Return the (x, y) coordinate for the center point of the cell that contains the specified text.  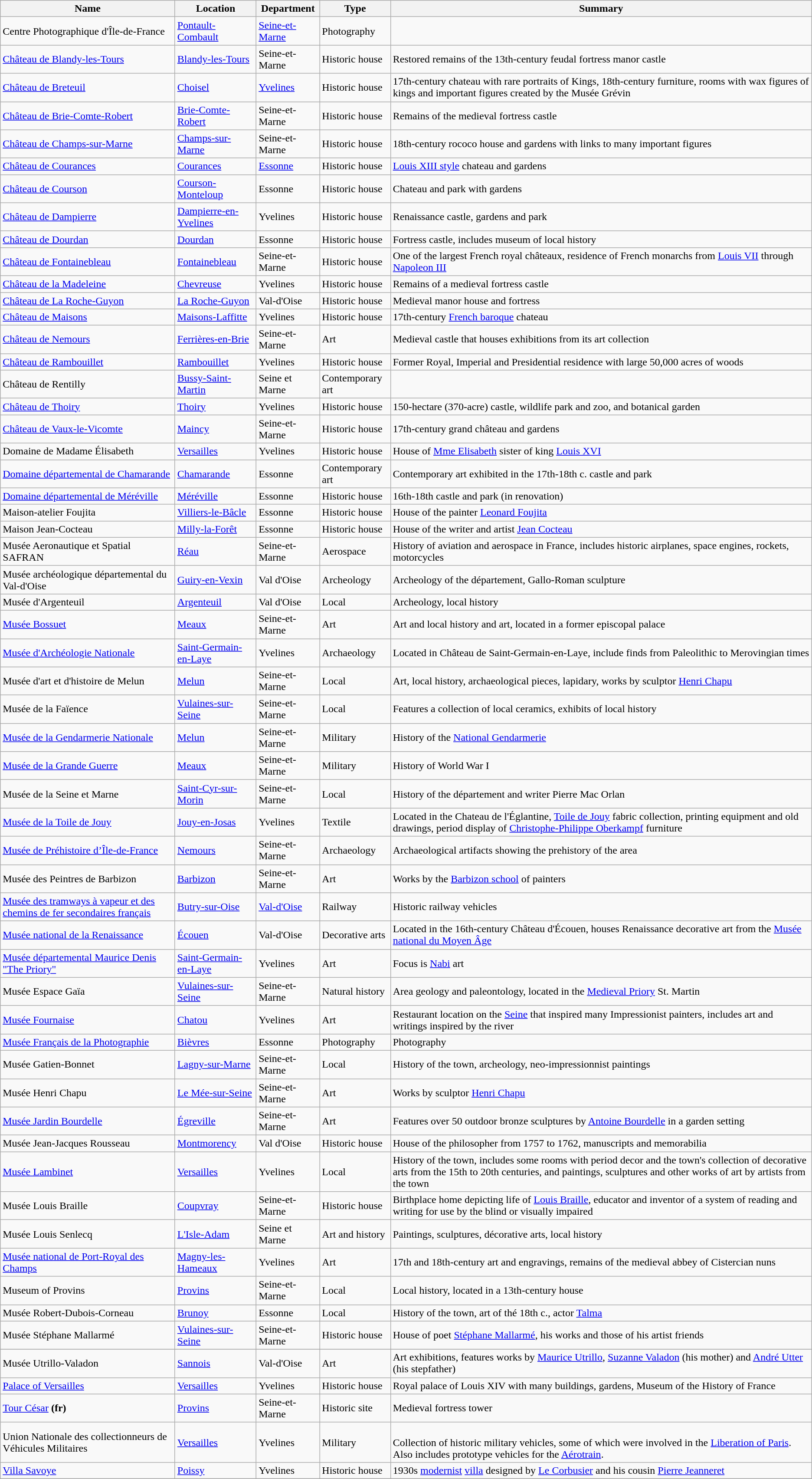
Musée de la Toile de Jouy (88, 822)
Location (215, 9)
Restaurant location on the Seine that inspired many Impressionist painters, includes art and writings inspired by the river (601, 1020)
History of aviation and aerospace in France, includes historic airplanes, space engines, rockets, motorcycles (601, 551)
Musée Aeronautique et Spatial SAFRAN (88, 551)
Butry-sur-Oise (215, 907)
Château de La Roche-Guyon (88, 301)
Château de Vaux-le-Vicomte (88, 429)
Tour César (fr) (88, 1408)
Écouen (215, 935)
Musée Jean-Jacques Rousseau (88, 1144)
Archeology, local history (601, 602)
17th-century grand château and gardens (601, 429)
Musée de Préhistoire d’Île-de-France (88, 851)
Domaine de Madame Élisabeth (88, 451)
Musée des tramways à vapeur et des chemins de fer secondaires français (88, 907)
Focus is Nabi art (601, 963)
Dourdan (215, 239)
Saint-Cyr-sur-Morin (215, 794)
Nemours (215, 851)
Dampierre-en-Yvelines (215, 217)
Musée Louis Senlecq (88, 1234)
Égreville (215, 1121)
Brunoy (215, 1313)
Musée d'Argenteuil (88, 602)
Restored remains of the 13th-century feudal fortress manor castle (601, 59)
Palace of Versailles (88, 1386)
House of the painter Leonard Foujita (601, 513)
Musée de la Faïence (88, 709)
Magny-les-Hameaux (215, 1262)
Argenteuil (215, 602)
Aerospace (355, 551)
History of the National Gendarmerie (601, 738)
Château de Champs-sur-Marne (88, 144)
Type (355, 9)
Musée Utrillo-Valadon (88, 1364)
Coupvray (215, 1206)
150-hectare (370-acre) castle, wildlife park and zoo, and botanical garden (601, 407)
Château de Dourdan (88, 239)
Decorative arts (355, 935)
Musée archéologique départemental du Val-d'Oise (88, 580)
Thoiry (215, 407)
Musée national de la Renaissance (88, 935)
1930s modernist villa designed by Le Corbusier and his cousin Pierre Jeanneret (601, 1470)
House of the philosopher from 1757 to 1762, manuscripts and memorabilia (601, 1144)
Fontainebleau (215, 261)
Château de Fontainebleau (88, 261)
Maison Jean-Cocteau (88, 529)
Musée Louis Braille (88, 1206)
Chateau and park with gardens (601, 188)
History of the town, archeology, neo-impressionnist paintings (601, 1064)
House of the writer and artist Jean Cocteau (601, 529)
Archeology (355, 580)
Contemporary art exhibited in the 17th-18th c. castle and park (601, 474)
Musée Français de la Photographie (88, 1042)
Sannois (215, 1364)
Musée Gatien-Bonnet (88, 1064)
Musée Espace Gaïa (88, 991)
Méréville (215, 496)
House of Mme Elisabeth sister of king Louis XVI (601, 451)
Textile (355, 822)
L'Isle-Adam (215, 1234)
17th-century French baroque chateau (601, 317)
Area geology and paleontology, located in the Medieval Priory St. Martin (601, 991)
Musée de la Seine et Marne (88, 794)
Chatou (215, 1020)
Musée Bossuet (88, 624)
Musée d'Archéologie Nationale (88, 653)
18th-century rococo house and gardens with links to many important figures (601, 144)
Royal palace of Louis XIV with many buildings, gardens, Museum of the History of France (601, 1386)
One of the largest French royal châteaux, residence of French monarchs from Louis VII through Napoleon III (601, 261)
Château de Dampierre (88, 217)
Located in the 16th-century Château d'Écouen, houses Renaissance decorative art from the Musée national du Moyen Âge (601, 935)
Summary (601, 9)
Choisel (215, 88)
Brie-Comte-Robert (215, 115)
Courances (215, 166)
Name (88, 9)
Remains of a medieval fortress castle (601, 284)
Medieval fortress tower (601, 1408)
Remains of the medieval fortress castle (601, 115)
House of poet Stéphane Mallarmé, his works and those of his artist friends (601, 1335)
Archaeological artifacts showing the prehistory of the area (601, 851)
Musée de la Gendarmerie Nationale (88, 738)
Former Royal, Imperial and Presidential residence with large 50,000 acres of woods (601, 362)
Musée des Peintres de Barbizon (88, 878)
Works by sculptor Henri Chapu (601, 1093)
Musée Lambinet (88, 1172)
Villiers-le-Bâcle (215, 513)
Paintings, sculptures, décorative arts, local history (601, 1234)
Bussy-Saint-Martin (215, 385)
Works by the Barbizon school of painters (601, 878)
Department (288, 9)
Musée d'art et d'histoire de Melun (88, 681)
La Roche-Guyon (215, 301)
Art, local history, archaeological pieces, lapidary, works by sculptor Henri Chapu (601, 681)
Jouy-en-Josas (215, 822)
Historic railway vehicles (601, 907)
Barbizon (215, 878)
History of World War I (601, 766)
Chevreuse (215, 284)
Union Nationale des collectionneurs de Véhicules Militaires (88, 1442)
Lagny-sur-Marne (215, 1064)
Château de Thoiry (88, 407)
Maincy (215, 429)
Fortress castle, includes museum of local history (601, 239)
Renaissance castle, gardens and park (601, 217)
Historic site (355, 1408)
Guiry-en-Vexin (215, 580)
Château de Blandy-les-Tours (88, 59)
Maisons-Laffitte (215, 317)
Champs-sur-Marne (215, 144)
Local history, located in a 13th-century house (601, 1291)
Art and local history and art, located in a former episcopal palace (601, 624)
Musée Henri Chapu (88, 1093)
Museum of Provins (88, 1291)
Domaine départemental de Méréville (88, 496)
Musée départemental Maurice Denis "The Priory" (88, 963)
Milly-la-Forêt (215, 529)
Le Mée-sur-Seine (215, 1093)
Railway (355, 907)
Archeology of the département, Gallo-Roman sculpture (601, 580)
Rambouillet (215, 362)
History of the town, art of thé 18th c., actor Talma (601, 1313)
Château de Courson (88, 188)
Musée national de Port-Royal des Champs (88, 1262)
Domaine départemental de Chamarande (88, 474)
Medieval manor house and fortress (601, 301)
Poissy (215, 1470)
Château de Breteuil (88, 88)
Courson-Monteloup (215, 188)
Maison-atelier Foujita (88, 513)
Art exhibitions, features works by Maurice Utrillo, Suzanne Valadon (his mother) and André Utter (his stepfather) (601, 1364)
Château de Brie-Comte-Robert (88, 115)
Natural history (355, 991)
Pontault-Combault (215, 31)
Birthplace home depicting life of Louis Braille, educator and inventor of a system of reading and writing for use by the blind or visually impaired (601, 1206)
Château de Maisons (88, 317)
Château de Courances (88, 166)
Réau (215, 551)
Montmorency (215, 1144)
Château de Rambouillet (88, 362)
Musée de la Grande Guerre (88, 766)
Bièvres (215, 1042)
History of the département and writer Pierre Mac Orlan (601, 794)
Ferrières-en-Brie (215, 339)
Features a collection of local ceramics, exhibits of local history (601, 709)
Chamarande (215, 474)
Musée Robert-Dubois-Corneau (88, 1313)
Located in Château de Saint-Germain-en-Laye, include finds from Paleolithic to Merovingian times (601, 653)
17th and 18th-century art and engravings, remains of the medieval abbey of Cistercian nuns (601, 1262)
Château de la Madeleine (88, 284)
Centre Photographique d'Île-de-France (88, 31)
Art and history (355, 1234)
Blandy-les-Tours (215, 59)
Villa Savoye (88, 1470)
Château de Rentilly (88, 385)
16th-18th castle and park (in renovation) (601, 496)
Château de Nemours (88, 339)
Musée Fournaise (88, 1020)
Musée Jardin Bourdelle (88, 1121)
Medieval castle that houses exhibitions from its art collection (601, 339)
Musée Stéphane Mallarmé (88, 1335)
Collection of historic military vehicles, some of which were involved in the Liberation of Paris. Also includes prototype vehicles for the Aérotrain. (601, 1442)
Features over 50 outdoor bronze sculptures by Antoine Bourdelle in a garden setting (601, 1121)
Louis XIII style chateau and gardens (601, 166)
